Detect which cell encompasses the target text, then output its (X, Y) center coordinate. 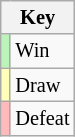
Draw (42, 85)
Win (42, 51)
Key (38, 17)
Defeat (42, 118)
